From the cell containing the given text, extract its center point as [x, y] coordinate. 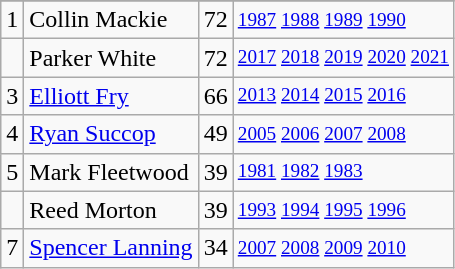
7 [12, 248]
1987 1988 1989 1990 [343, 20]
5 [12, 172]
66 [216, 96]
34 [216, 248]
1993 1994 1995 1996 [343, 210]
Parker White [111, 58]
1981 1982 1983 [343, 172]
49 [216, 134]
4 [12, 134]
Mark Fleetwood [111, 172]
Collin Mackie [111, 20]
2007 2008 2009 2010 [343, 248]
1 [12, 20]
2017 2018 2019 2020 2021 [343, 58]
Reed Morton [111, 210]
3 [12, 96]
Spencer Lanning [111, 248]
Ryan Succop [111, 134]
2005 2006 2007 2008 [343, 134]
Elliott Fry [111, 96]
2013 2014 2015 2016 [343, 96]
